Search for the cell housing the specified text and yield its (x, y) center coordinate. 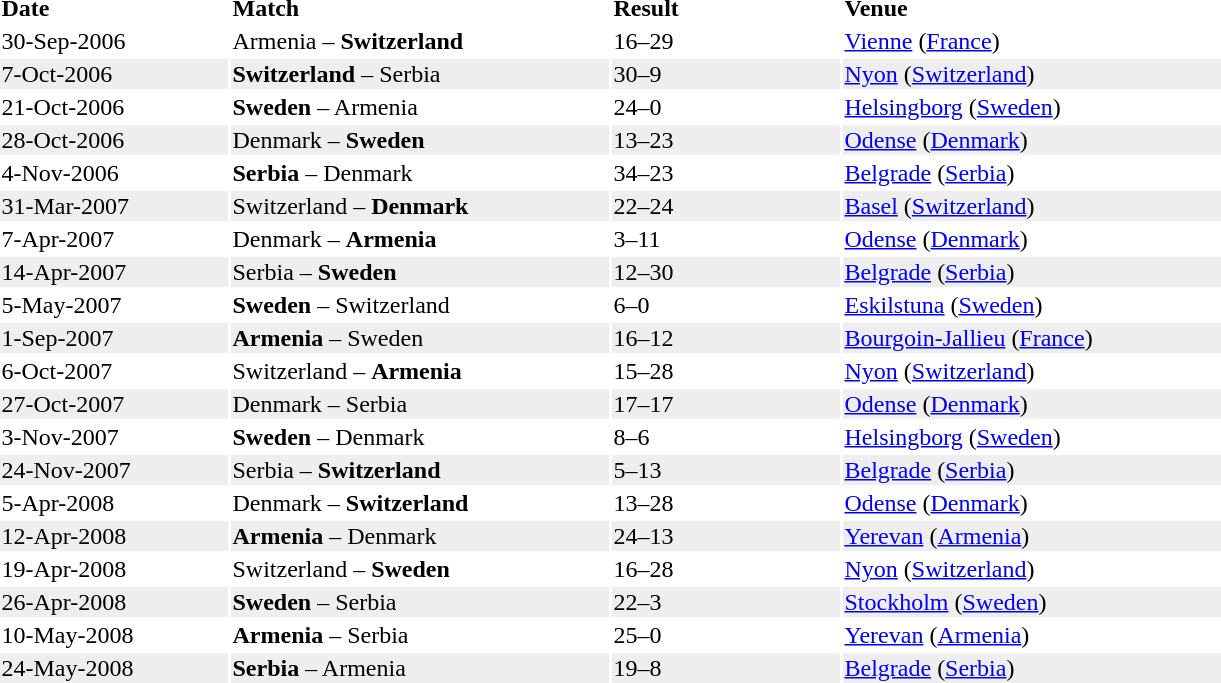
16–28 (726, 569)
14-Apr-2007 (114, 272)
24-May-2008 (114, 668)
6–0 (726, 305)
Armenia – Serbia (420, 635)
5–13 (726, 470)
1-Sep-2007 (114, 338)
3–11 (726, 239)
Sweden – Denmark (420, 437)
17–17 (726, 404)
7-Oct-2006 (114, 74)
Stockholm (Sweden) (1032, 602)
Switzerland – Serbia (420, 74)
3-Nov-2007 (114, 437)
22–24 (726, 206)
Basel (Switzerland) (1032, 206)
Sweden – Armenia (420, 107)
21-Oct-2006 (114, 107)
Bourgoin-Jallieu (France) (1032, 338)
19-Apr-2008 (114, 569)
Serbia – Sweden (420, 272)
Eskilstuna (Sweden) (1032, 305)
Armenia – Switzerland (420, 41)
30–9 (726, 74)
24–0 (726, 107)
Denmark – Switzerland (420, 503)
27-Oct-2007 (114, 404)
12–30 (726, 272)
Armenia – Sweden (420, 338)
30-Sep-2006 (114, 41)
Denmark – Sweden (420, 140)
12-Apr-2008 (114, 536)
26-Apr-2008 (114, 602)
13–28 (726, 503)
Serbia – Armenia (420, 668)
Sweden – Switzerland (420, 305)
24-Nov-2007 (114, 470)
Sweden – Serbia (420, 602)
31-Mar-2007 (114, 206)
4-Nov-2006 (114, 173)
22–3 (726, 602)
5-May-2007 (114, 305)
19–8 (726, 668)
5-Apr-2008 (114, 503)
Serbia – Denmark (420, 173)
16–29 (726, 41)
Vienne (France) (1032, 41)
16–12 (726, 338)
Switzerland – Armenia (420, 371)
13–23 (726, 140)
Switzerland – Denmark (420, 206)
15–28 (726, 371)
24–13 (726, 536)
28-Oct-2006 (114, 140)
25–0 (726, 635)
10-May-2008 (114, 635)
6-Oct-2007 (114, 371)
7-Apr-2007 (114, 239)
Armenia – Denmark (420, 536)
Denmark – Serbia (420, 404)
Serbia – Switzerland (420, 470)
8–6 (726, 437)
Denmark – Armenia (420, 239)
Switzerland – Sweden (420, 569)
34–23 (726, 173)
